Extract the (x, y) coordinate from the center of the cell holding the provided text.  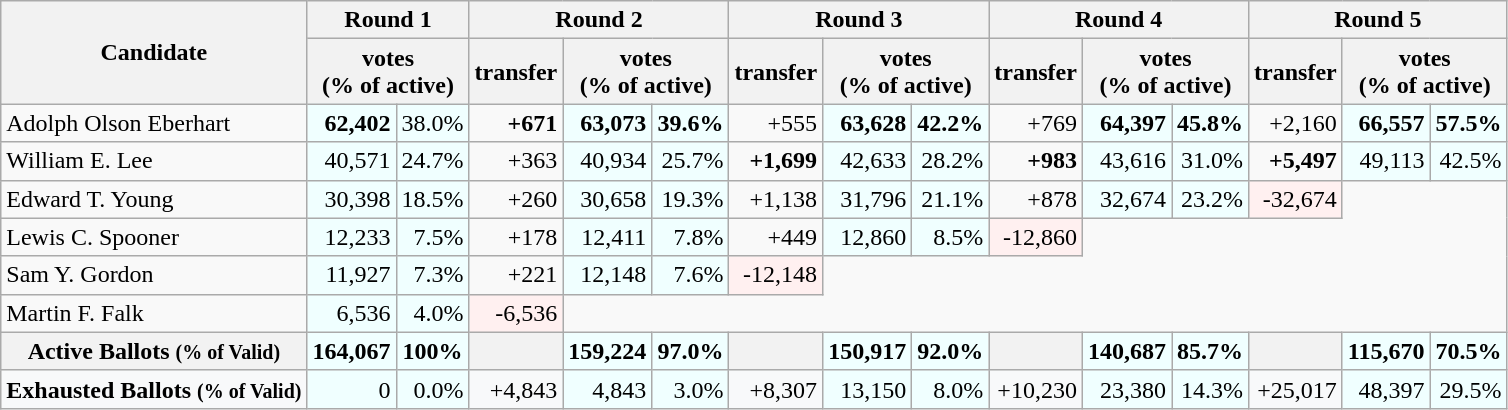
63,628 (868, 123)
Round 1 (388, 20)
0 (352, 389)
100% (432, 351)
7.3% (432, 275)
4,843 (608, 389)
28.2% (950, 161)
-6,536 (516, 313)
+8,307 (776, 389)
40,571 (352, 161)
Candidate (154, 52)
12,860 (868, 237)
+2,160 (1296, 123)
+449 (776, 237)
48,397 (1386, 389)
Round 3 (859, 20)
12,148 (608, 275)
70.5% (1468, 351)
97.0% (690, 351)
12,411 (608, 237)
+5,497 (1296, 161)
11,927 (352, 275)
Adolph Olson Eberhart (154, 123)
31,796 (868, 199)
8.0% (950, 389)
+178 (516, 237)
Round 4 (1119, 20)
+260 (516, 199)
92.0% (950, 351)
-12,860 (1036, 237)
24.7% (432, 161)
42.2% (950, 123)
Lewis C. Spooner (154, 237)
150,917 (868, 351)
+1,138 (776, 199)
42.5% (1468, 161)
49,113 (1386, 161)
Martin F. Falk (154, 313)
164,067 (352, 351)
30,658 (608, 199)
18.5% (432, 199)
19.3% (690, 199)
42,633 (868, 161)
Exhausted Ballots (% of Valid) (154, 389)
40,934 (608, 161)
-12,148 (776, 275)
39.6% (690, 123)
32,674 (1126, 199)
23.2% (1210, 199)
+1,699 (776, 161)
31.0% (1210, 161)
12,233 (352, 237)
4.0% (432, 313)
+221 (516, 275)
8.5% (950, 237)
159,224 (608, 351)
3.0% (690, 389)
64,397 (1126, 123)
23,380 (1126, 389)
43,616 (1126, 161)
45.8% (1210, 123)
Round 2 (599, 20)
30,398 (352, 199)
63,073 (608, 123)
66,557 (1386, 123)
21.1% (950, 199)
+363 (516, 161)
14.3% (1210, 389)
0.0% (432, 389)
7.8% (690, 237)
38.0% (432, 123)
140,687 (1126, 351)
+983 (1036, 161)
+769 (1036, 123)
+878 (1036, 199)
Edward T. Young (154, 199)
Active Ballots (% of Valid) (154, 351)
57.5% (1468, 123)
+671 (516, 123)
7.6% (690, 275)
13,150 (868, 389)
+10,230 (1036, 389)
6,536 (352, 313)
29.5% (1468, 389)
25.7% (690, 161)
William E. Lee (154, 161)
+4,843 (516, 389)
7.5% (432, 237)
115,670 (1386, 351)
62,402 (352, 123)
-32,674 (1296, 199)
85.7% (1210, 351)
+25,017 (1296, 389)
+555 (776, 123)
Round 5 (1378, 20)
Sam Y. Gordon (154, 275)
